Output the (X, Y) coordinate of the center of the cell containing the given text.  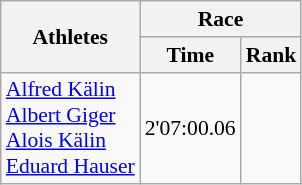
Race (221, 19)
Rank (272, 55)
Alfred KälinAlbert GigerAlois KälinEduard Hauser (70, 128)
2'07:00.06 (190, 128)
Athletes (70, 36)
Time (190, 55)
